Search for the cell housing the specified text and yield its (x, y) center coordinate. 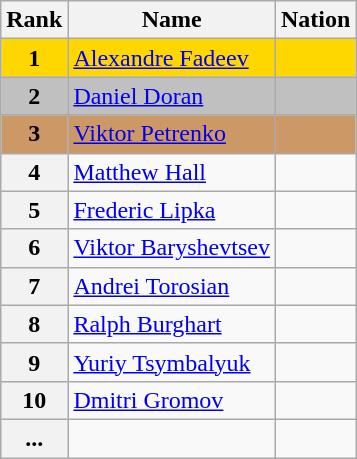
Viktor Petrenko (172, 134)
7 (34, 286)
Viktor Baryshevtsev (172, 248)
10 (34, 400)
Ralph Burghart (172, 324)
Name (172, 20)
... (34, 438)
Matthew Hall (172, 172)
Dmitri Gromov (172, 400)
6 (34, 248)
Rank (34, 20)
4 (34, 172)
8 (34, 324)
Yuriy Tsymbalyuk (172, 362)
Daniel Doran (172, 96)
2 (34, 96)
3 (34, 134)
1 (34, 58)
Frederic Lipka (172, 210)
9 (34, 362)
Nation (315, 20)
Andrei Torosian (172, 286)
5 (34, 210)
Alexandre Fadeev (172, 58)
